Identify which cell holds the provided text, then report its [X, Y] central coordinate. 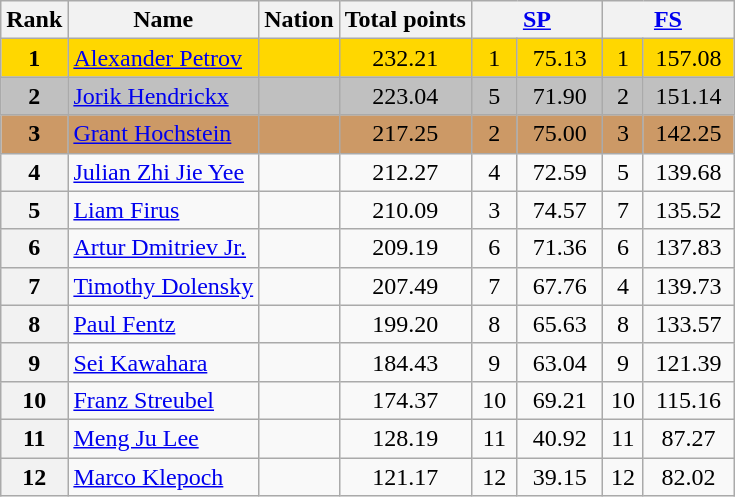
75.00 [560, 134]
212.27 [405, 172]
Franz Streubel [164, 400]
FS [668, 20]
Timothy Dolensky [164, 286]
121.17 [405, 477]
Total points [405, 20]
135.52 [688, 210]
174.37 [405, 400]
139.68 [688, 172]
Rank [34, 20]
65.63 [560, 324]
217.25 [405, 134]
137.83 [688, 248]
Nation [299, 20]
121.39 [688, 362]
67.76 [560, 286]
40.92 [560, 438]
SP [536, 20]
74.57 [560, 210]
142.25 [688, 134]
Grant Hochstein [164, 134]
207.49 [405, 286]
223.04 [405, 96]
210.09 [405, 210]
133.57 [688, 324]
139.73 [688, 286]
71.36 [560, 248]
232.21 [405, 58]
Sei Kawahara [164, 362]
Alexander Petrov [164, 58]
Marco Klepoch [164, 477]
Paul Fentz [164, 324]
Julian Zhi Jie Yee [164, 172]
115.16 [688, 400]
87.27 [688, 438]
63.04 [560, 362]
184.43 [405, 362]
209.19 [405, 248]
Meng Ju Lee [164, 438]
Name [164, 20]
75.13 [560, 58]
69.21 [560, 400]
Liam Firus [164, 210]
157.08 [688, 58]
72.59 [560, 172]
199.20 [405, 324]
39.15 [560, 477]
Jorik Hendrickx [164, 96]
151.14 [688, 96]
82.02 [688, 477]
128.19 [405, 438]
Artur Dmitriev Jr. [164, 248]
71.90 [560, 96]
